Search for the cell housing the specified text and yield its (X, Y) center coordinate. 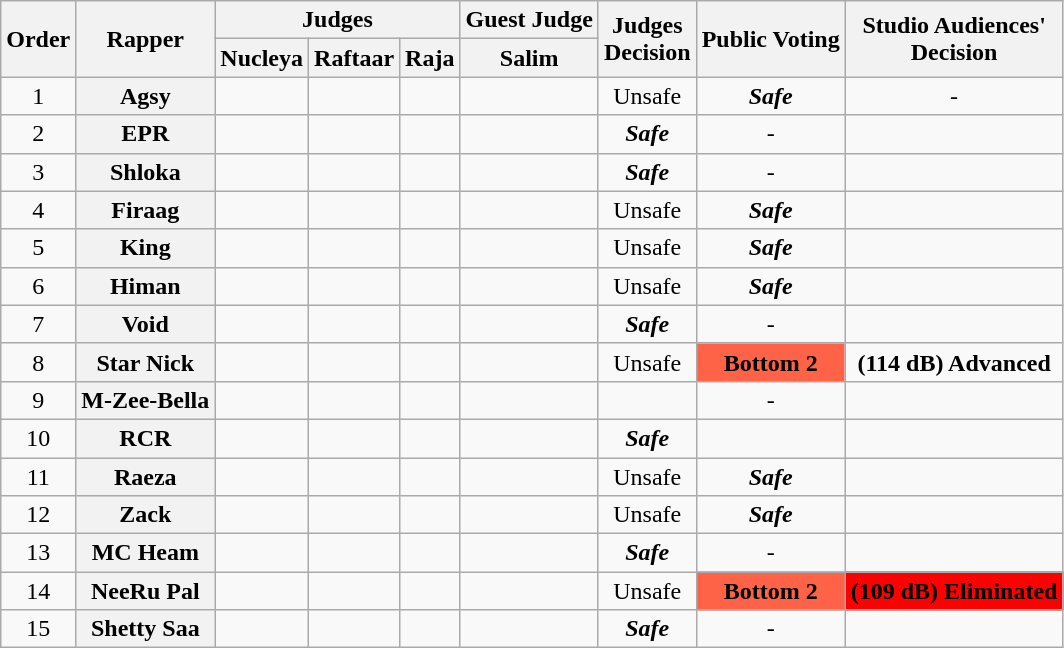
1 (38, 96)
Shetty Saa (146, 629)
2 (38, 134)
Himan (146, 286)
EPR (146, 134)
JudgesDecision (647, 39)
MC Heam (146, 553)
Order (38, 39)
3 (38, 172)
NeeRu Pal (146, 591)
Raftaar (354, 58)
Firaag (146, 210)
Judges (338, 20)
Raja (430, 58)
4 (38, 210)
Guest Judge (529, 20)
Rapper (146, 39)
M-Zee-Bella (146, 400)
Zack (146, 515)
RCR (146, 438)
Public Voting (770, 39)
Nucleya (262, 58)
10 (38, 438)
7 (38, 324)
14 (38, 591)
(109 dB) Eliminated (954, 591)
8 (38, 362)
King (146, 248)
Void (146, 324)
13 (38, 553)
15 (38, 629)
6 (38, 286)
Star Nick (146, 362)
9 (38, 400)
Agsy (146, 96)
(114 dB) Advanced (954, 362)
Raeza (146, 477)
12 (38, 515)
Salim (529, 58)
Studio Audiences'Decision (954, 39)
11 (38, 477)
5 (38, 248)
Shloka (146, 172)
